Identify which cell holds the provided text, then report its [x, y] central coordinate. 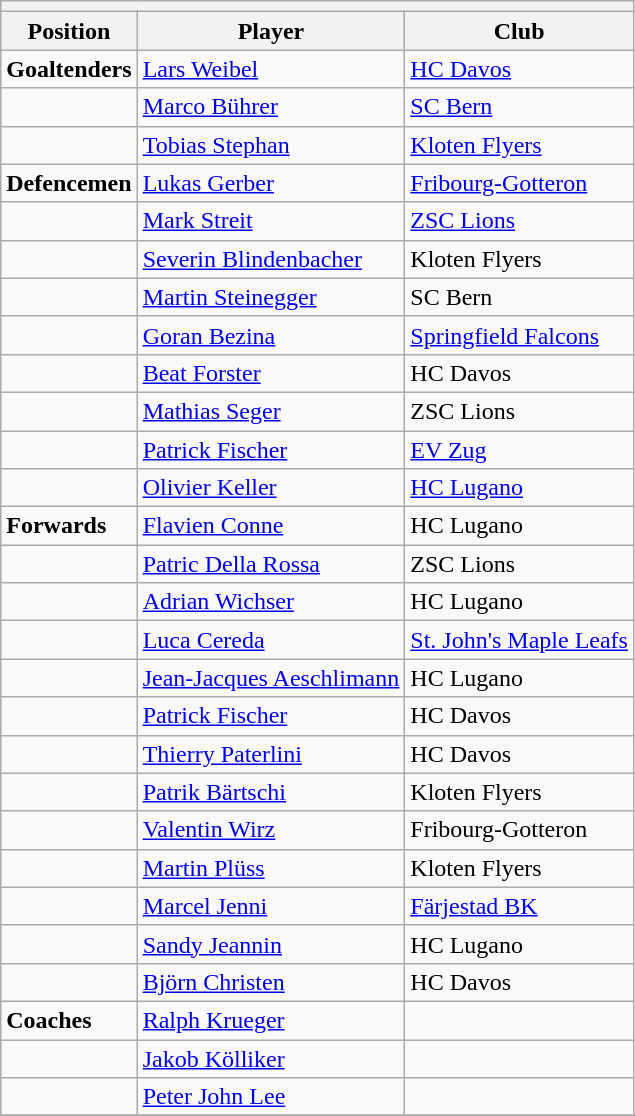
Flavien Conne [271, 526]
Forwards [69, 526]
Coaches [69, 1020]
Thierry Paterlini [271, 754]
Mark Streit [271, 221]
St. John's Maple Leafs [520, 640]
Beat Forster [271, 373]
Patric Della Rossa [271, 564]
Olivier Keller [271, 488]
Springfield Falcons [520, 335]
Mathias Seger [271, 411]
Marco Bührer [271, 107]
Severin Blindenbacher [271, 259]
Sandy Jeannin [271, 944]
Ralph Krueger [271, 1020]
Martin Steinegger [271, 297]
Tobias Stephan [271, 145]
Goran Bezina [271, 335]
Adrian Wichser [271, 602]
Färjestad BK [520, 906]
Marcel Jenni [271, 906]
Goaltenders [69, 69]
Defencemen [69, 183]
Position [69, 31]
Martin Plüss [271, 868]
Patrik Bärtschi [271, 792]
Jean-Jacques Aeschlimann [271, 678]
Valentin Wirz [271, 830]
Peter John Lee [271, 1097]
Club [520, 31]
Luca Cereda [271, 640]
Björn Christen [271, 982]
Lukas Gerber [271, 183]
Player [271, 31]
Jakob Kölliker [271, 1059]
EV Zug [520, 449]
Lars Weibel [271, 69]
